Search for the cell housing the specified text and yield its [X, Y] center coordinate. 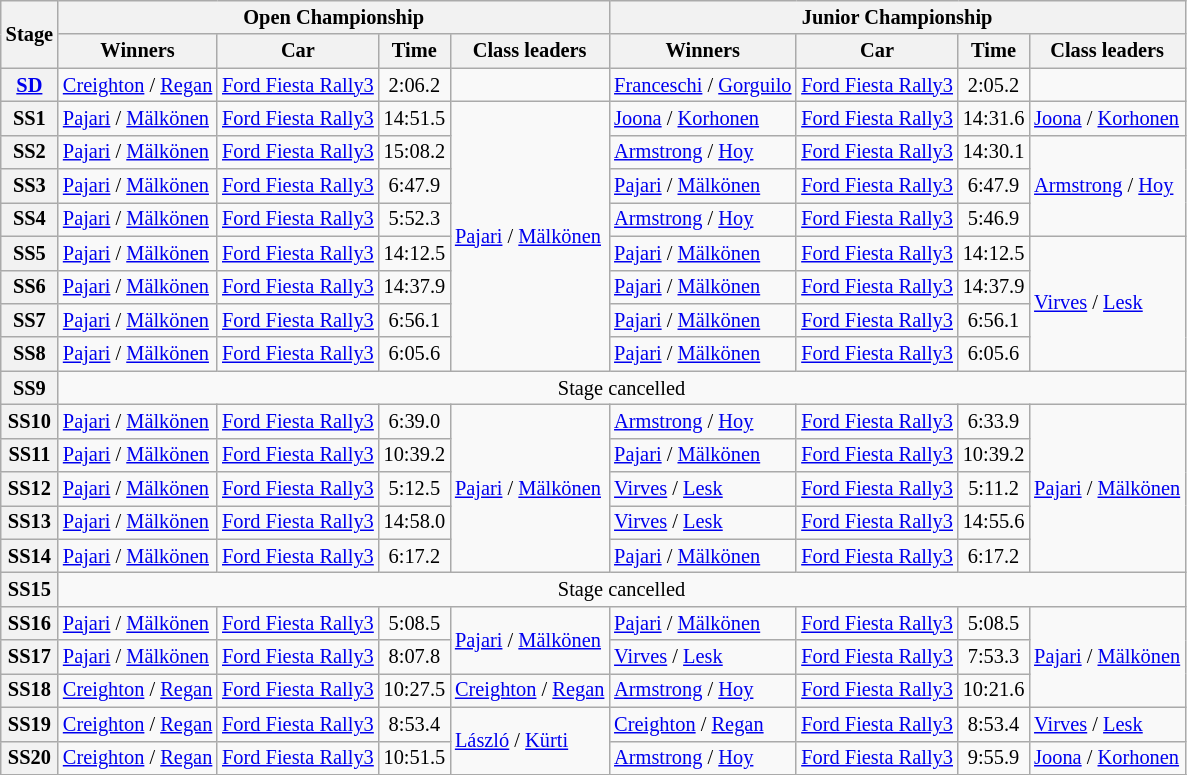
Stage [30, 34]
SS8 [30, 354]
14:55.6 [994, 522]
5:46.9 [994, 219]
SS10 [30, 421]
14:51.5 [414, 118]
9:55.9 [994, 758]
SS17 [30, 657]
2:05.2 [994, 85]
SS1 [30, 118]
7:53.3 [994, 657]
SS2 [30, 152]
SS11 [30, 455]
SS12 [30, 489]
SS3 [30, 186]
14:30.1 [994, 152]
SS19 [30, 724]
14:58.0 [414, 522]
5:11.2 [994, 489]
SS16 [30, 623]
10:21.6 [994, 690]
SS4 [30, 219]
SS18 [30, 690]
8:07.8 [414, 657]
15:08.2 [414, 152]
László / Kürti [530, 740]
SD [30, 85]
SS15 [30, 589]
10:51.5 [414, 758]
Junior Championship [897, 17]
SS13 [30, 522]
SS14 [30, 556]
Open Championship [334, 17]
2:06.2 [414, 85]
14:31.6 [994, 118]
Franceschi / Gorguilo [702, 85]
5:12.5 [414, 489]
6:33.9 [994, 421]
5:52.3 [414, 219]
6:39.0 [414, 421]
10:27.5 [414, 690]
SS6 [30, 287]
SS20 [30, 758]
SS7 [30, 320]
SS5 [30, 253]
SS9 [30, 388]
